Locate the cell with the specified text and output its (X, Y) center coordinate. 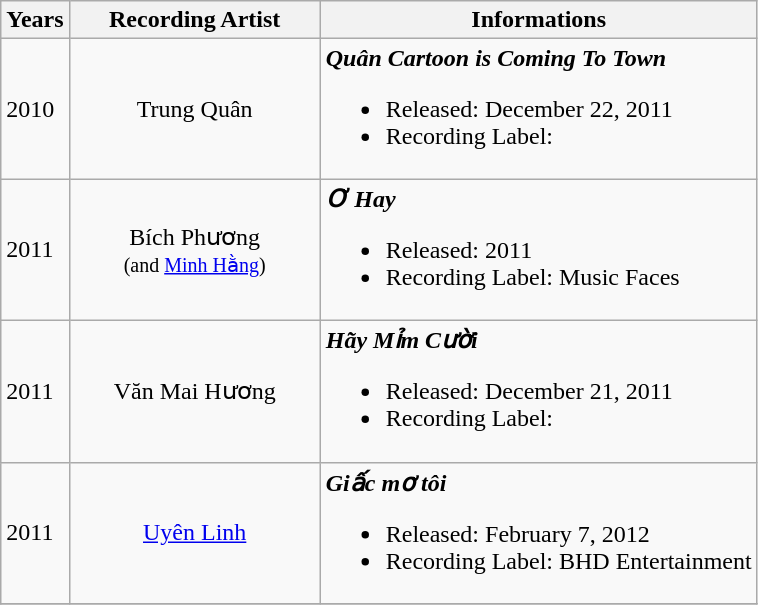
Giấc mơ tôiReleased: February 7, 2012Recording Label: BHD Entertainment (538, 533)
Trung Quân (194, 109)
Văn Mai Hương (194, 391)
Uyên Linh (194, 533)
Bích Phương (and Minh Hằng) (194, 250)
Recording Artist (194, 20)
Hãy Mỉm CườiReleased: December 21, 2011Recording Label: (538, 391)
Ơ HayReleased: 2011Recording Label: Music Faces (538, 250)
Years (35, 20)
Quân Cartoon is Coming To TownReleased: December 22, 2011Recording Label: (538, 109)
Informations (538, 20)
2010 (35, 109)
